Search for the cell housing the specified text and yield its (x, y) center coordinate. 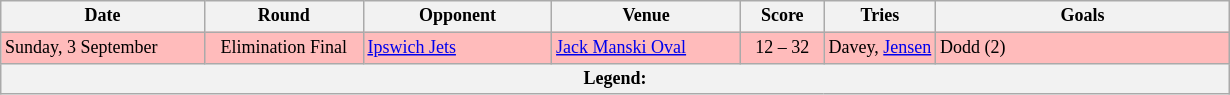
Round (284, 16)
Jack Manski Oval (646, 48)
Tries (880, 16)
Legend: (616, 78)
Dodd (2) (1083, 48)
Score (782, 16)
Date (103, 16)
12 – 32 (782, 48)
Goals (1083, 16)
Opponent (458, 16)
Sunday, 3 September (103, 48)
Venue (646, 16)
Ipswich Jets (458, 48)
Elimination Final (284, 48)
Davey, Jensen (880, 48)
